For the text-containing cell, return its midpoint in [X, Y] coordinate format. 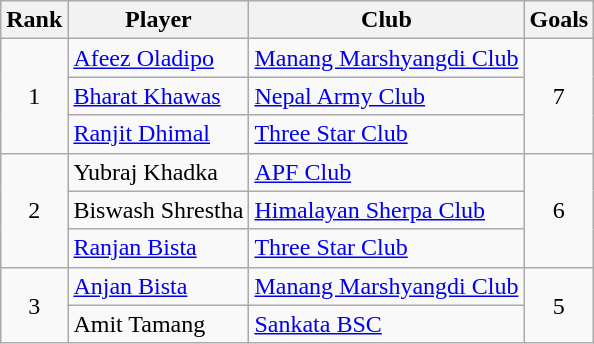
5 [559, 305]
Goals [559, 20]
Ranjan Bista [158, 248]
Yubraj Khadka [158, 172]
Nepal Army Club [386, 96]
1 [34, 96]
Bharat Khawas [158, 96]
2 [34, 210]
Himalayan Sherpa Club [386, 210]
6 [559, 210]
Anjan Bista [158, 286]
7 [559, 96]
Amit Tamang [158, 324]
Ranjit Dhimal [158, 134]
Player [158, 20]
Rank [34, 20]
Sankata BSC [386, 324]
Afeez Oladipo [158, 58]
Biswash Shrestha [158, 210]
APF Club [386, 172]
3 [34, 305]
Club [386, 20]
